Locate the cell with the specified text and output its [x, y] center coordinate. 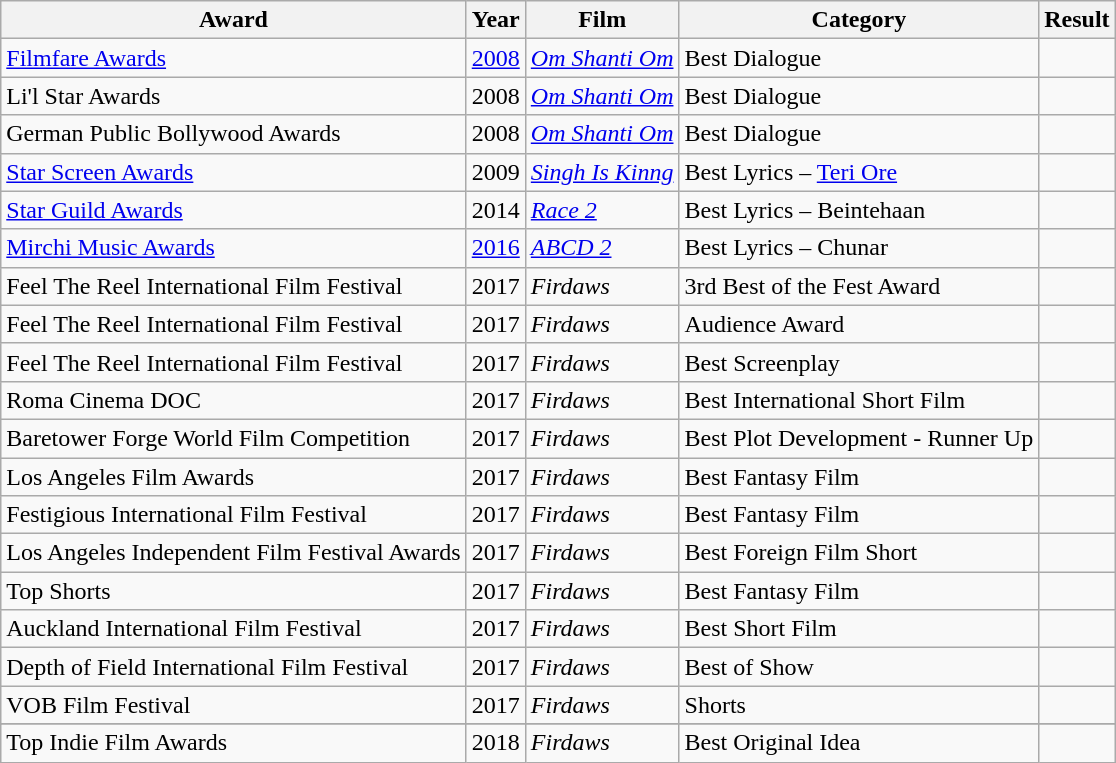
2009 [496, 172]
2016 [496, 248]
Best Lyrics – Teri Ore [859, 172]
Best Lyrics – Chunar [859, 248]
Los Angeles Independent Film Festival Awards [234, 553]
2014 [496, 210]
Los Angeles Film Awards [234, 477]
Best Lyrics – Beintehaan [859, 210]
Filmfare Awards [234, 58]
Result [1077, 20]
Best Original Idea [859, 743]
Top Shorts [234, 591]
Year [496, 20]
Roma Cinema DOC [234, 400]
Best Screenplay [859, 362]
Award [234, 20]
ABCD 2 [602, 248]
Audience Award [859, 324]
VOB Film Festival [234, 705]
Top Indie Film Awards [234, 743]
Category [859, 20]
Shorts [859, 705]
Mirchi Music Awards [234, 248]
Star Guild Awards [234, 210]
Auckland International Film Festival [234, 629]
Festigious International Film Festival [234, 515]
Best of Show [859, 667]
Li'l Star Awards [234, 96]
German Public Bollywood Awards [234, 134]
Depth of Field International Film Festival [234, 667]
Baretower Forge World Film Competition [234, 438]
Best Foreign Film Short [859, 553]
Best Plot Development - Runner Up [859, 438]
Best International Short Film [859, 400]
2018 [496, 743]
3rd Best of the Fest Award [859, 286]
Star Screen Awards [234, 172]
Race 2 [602, 210]
Film [602, 20]
Singh Is Kinng [602, 172]
Best Short Film [859, 629]
